Scan for the cell matching the given text and deliver its [x, y] coordinate at center. 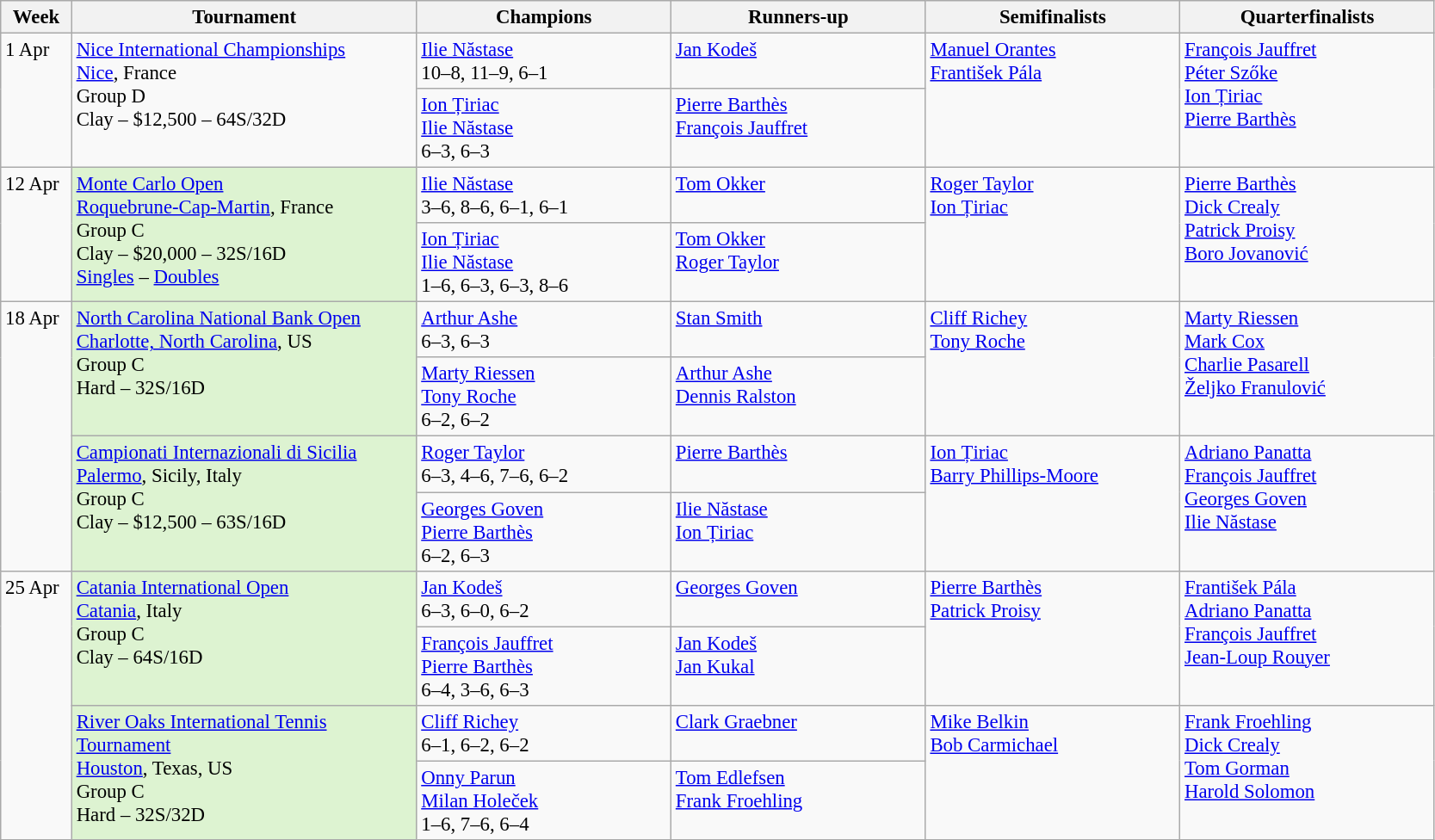
18 Apr [36, 436]
Campionati Internazionali di Sicilia Palermo, Sicily, Italy Group C Clay – $12,500 – 63S/16D [244, 503]
Arthur Ashe 6–3, 6–3 [544, 330]
František Pála Adriano Panatta François Jauffret Jean-Loup Rouyer [1308, 638]
Tom Okker [799, 196]
Adriano Panatta François Jauffret Georges Goven Ilie Năstase [1308, 503]
François Jauffret Péter Szőke Ion Țiriac Pierre Barthès [1308, 101]
25 Apr [36, 705]
Marty Riessen Mark Cox Charlie Pasarell Željko Franulović [1308, 369]
Pierre Barthès François Jauffret [799, 128]
River Oaks International Tennis TournamentHouston, Texas, US Group C Hard – 32S/32D [244, 772]
Ion Țiriac Barry Phillips-Moore [1053, 503]
Roger Taylor 6–3, 4–6, 7–6, 6–2 [544, 465]
Tom Edlefsen Frank Froehling [799, 800]
Pierre Barthès Dick Crealy Patrick Proisy Boro Jovanović [1308, 235]
Stan Smith [799, 330]
Catania International Open Catania, Italy Group C Clay – 64S/16D [244, 638]
François Jauffret Pierre Barthès 6–4, 3–6, 6–3 [544, 666]
Ion Țiriac Ilie Năstase 1–6, 6–3, 6–3, 8–6 [544, 262]
Semifinalists [1053, 17]
Quarterfinalists [1308, 17]
Jan Kodeš [799, 62]
Mike Belkin Bob Carmichael [1053, 772]
Jan Kodeš 6–3, 6–0, 6–2 [544, 599]
Arthur Ashe Dennis Ralston [799, 398]
Marty Riessen Tony Roche 6–2, 6–2 [544, 398]
Nice International Championships Nice, France Group D Clay – $12,500 – 64S/32D [244, 101]
Manuel Orantes František Pála [1053, 101]
Ion Țiriac Ilie Năstase 6–3, 6–3 [544, 128]
Champions [544, 17]
Tournament [244, 17]
Ilie Năstase Ion Țiriac [799, 532]
1 Apr [36, 101]
Cliff Richey 6–1, 6–2, 6–2 [544, 733]
Clark Graebner [799, 733]
Georges Goven Pierre Barthès 6–2, 6–3 [544, 532]
Pierre Barthès Patrick Proisy [1053, 638]
Week [36, 17]
Ilie Năstase 10–8, 11–9, 6–1 [544, 62]
Jan Kodeš Jan Kukal [799, 666]
Pierre Barthès [799, 465]
Georges Goven [799, 599]
Monte Carlo Open Roquebrune-Cap-Martin, France Group C Clay – $20,000 – 32S/16D Singles – Doubles [244, 235]
Ilie Năstase 3–6, 8–6, 6–1, 6–1 [544, 196]
12 Apr [36, 235]
Frank Froehling Dick Crealy Tom Gorman Harold Solomon [1308, 772]
North Carolina National Bank Open Charlotte, North Carolina, US Group C Hard – 32S/16D [244, 369]
Runners-up [799, 17]
Cliff Richey Tony Roche [1053, 369]
Onny Parun Milan Holeček 1–6, 7–6, 6–4 [544, 800]
Tom Okker Roger Taylor [799, 262]
Roger Taylor Ion Țiriac [1053, 235]
